Capture the cell that displays the provided text and extract its (x, y) central coordinate. 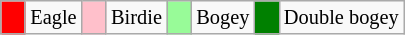
Bogey (222, 17)
Birdie (136, 17)
Eagle (53, 17)
Double bogey (342, 17)
